Locate the cell with the specified text and output its (x, y) center coordinate. 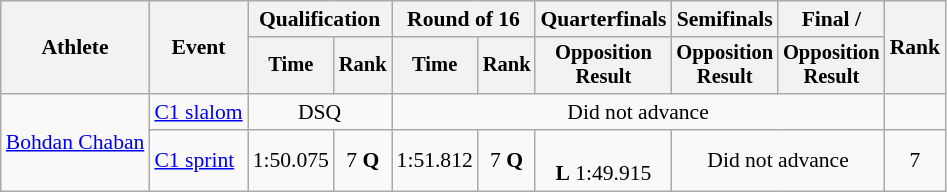
1:50.075 (291, 160)
Qualification (320, 19)
C1 sprint (198, 160)
Athlete (76, 48)
L 1:49.915 (603, 160)
Semifinals (724, 19)
Quarterfinals (603, 19)
1:51.812 (435, 160)
Final / (832, 19)
Event (198, 48)
C1 slalom (198, 112)
Round of 16 (464, 19)
DSQ (320, 112)
7 (916, 160)
Bohdan Chaban (76, 142)
